Identify which cell holds the provided text, then report its [X, Y] central coordinate. 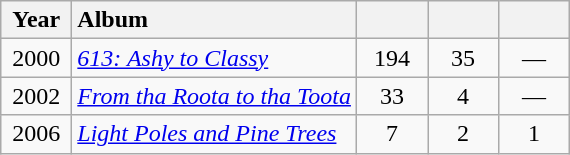
From tha Roota to tha Toota [214, 96]
2002 [36, 96]
613: Ashy to Classy [214, 58]
2000 [36, 58]
1 [534, 134]
2 [464, 134]
Year [36, 20]
Album [214, 20]
35 [464, 58]
194 [392, 58]
33 [392, 96]
Light Poles and Pine Trees [214, 134]
2006 [36, 134]
4 [464, 96]
7 [392, 134]
